Provide the [X, Y] coordinate of the cell's center where the given text is located.  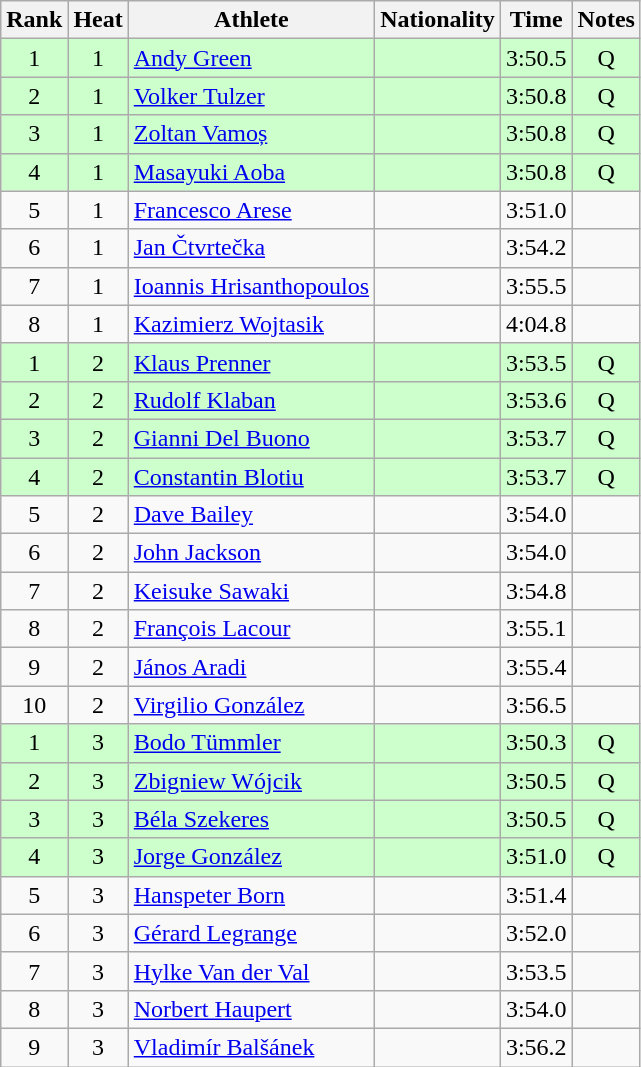
3:56.5 [536, 705]
János Aradi [251, 667]
Zoltan Vamoș [251, 134]
Rudolf Klaban [251, 400]
Constantin Blotiu [251, 477]
Francesco Arese [251, 210]
Hylke Van der Val [251, 971]
Heat [98, 20]
3:53.6 [536, 400]
Gianni Del Buono [251, 438]
Volker Tulzer [251, 96]
Kazimierz Wojtasik [251, 324]
Bodo Tümmler [251, 743]
3:55.5 [536, 286]
Hanspeter Born [251, 895]
Klaus Prenner [251, 362]
John Jackson [251, 553]
3:51.4 [536, 895]
Virgilio González [251, 705]
10 [34, 705]
Jorge González [251, 857]
Zbigniew Wójcik [251, 781]
Time [536, 20]
Masayuki Aoba [251, 172]
Notes [606, 20]
Gérard Legrange [251, 933]
Béla Szekeres [251, 819]
Rank [34, 20]
3:54.2 [536, 248]
François Lacour [251, 629]
Norbert Haupert [251, 1009]
Keisuke Sawaki [251, 591]
Athlete [251, 20]
3:56.2 [536, 1047]
Jan Čtvrtečka [251, 248]
3:50.3 [536, 743]
Nationality [438, 20]
Dave Bailey [251, 515]
Ioannis Hrisanthopoulos [251, 286]
4:04.8 [536, 324]
Vladimír Balšánek [251, 1047]
3:55.4 [536, 667]
Andy Green [251, 58]
3:52.0 [536, 933]
3:55.1 [536, 629]
3:54.8 [536, 591]
